Identify which cell holds the provided text, then report its [X, Y] central coordinate. 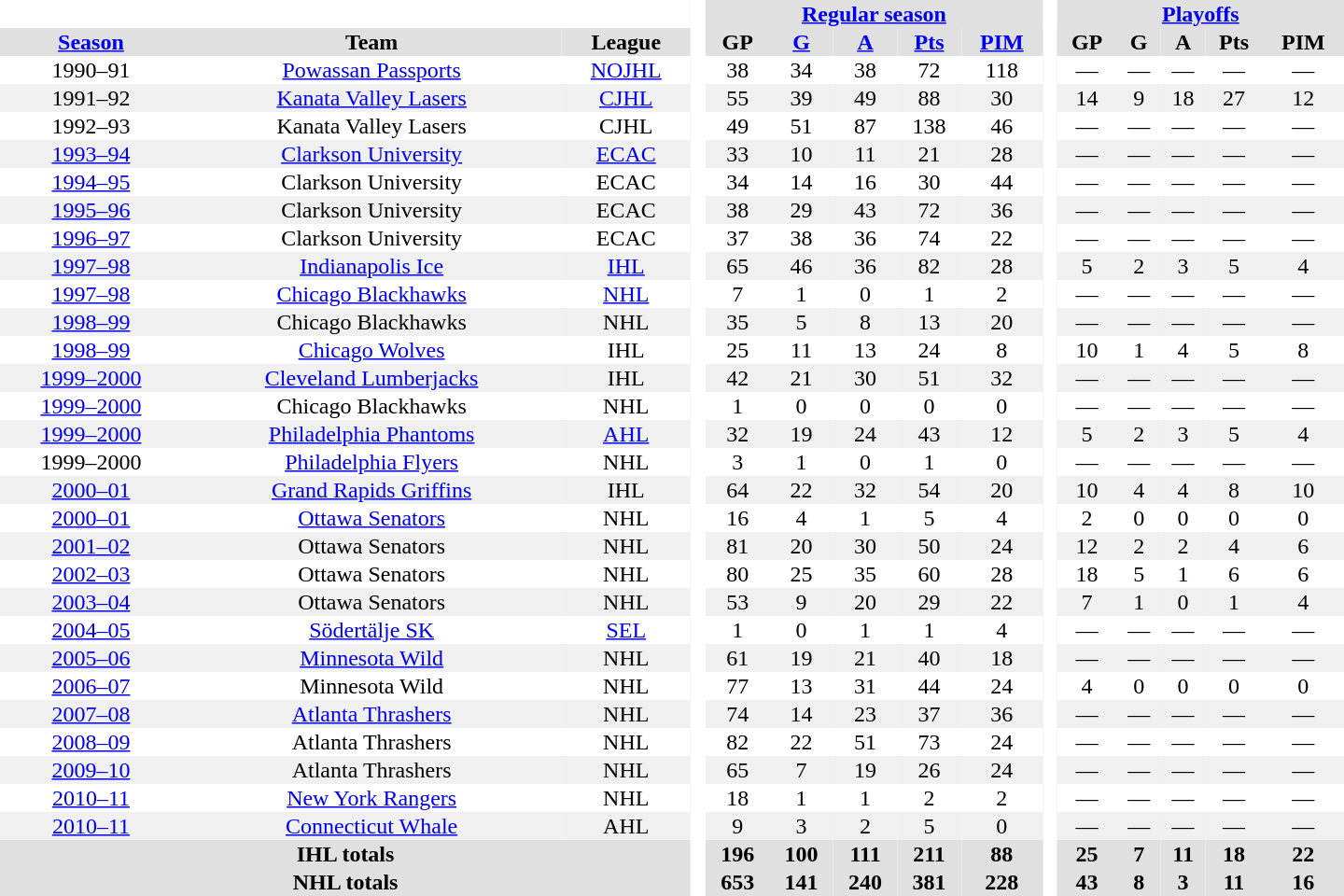
54 [929, 490]
1993–94 [91, 154]
61 [737, 658]
2003–04 [91, 602]
Södertälje SK [371, 630]
NOJHL [625, 70]
2008–09 [91, 742]
111 [865, 854]
2007–08 [91, 714]
1990–91 [91, 70]
2005–06 [91, 658]
SEL [625, 630]
Playoffs [1200, 14]
118 [1002, 70]
1991–92 [91, 98]
New York Rangers [371, 798]
60 [929, 574]
Grand Rapids Griffins [371, 490]
2006–07 [91, 686]
50 [929, 546]
Chicago Wolves [371, 350]
228 [1002, 882]
138 [929, 126]
64 [737, 490]
80 [737, 574]
Cleveland Lumberjacks [371, 378]
2001–02 [91, 546]
Indianapolis Ice [371, 266]
42 [737, 378]
2009–10 [91, 770]
Philadelphia Phantoms [371, 434]
55 [737, 98]
31 [865, 686]
1996–97 [91, 238]
Philadelphia Flyers [371, 462]
NHL totals [345, 882]
Team [371, 42]
2002–03 [91, 574]
1994–95 [91, 182]
33 [737, 154]
IHL totals [345, 854]
23 [865, 714]
26 [929, 770]
Connecticut Whale [371, 826]
196 [737, 854]
211 [929, 854]
39 [801, 98]
40 [929, 658]
381 [929, 882]
100 [801, 854]
1995–96 [91, 210]
87 [865, 126]
Regular season [874, 14]
27 [1234, 98]
141 [801, 882]
2004–05 [91, 630]
81 [737, 546]
League [625, 42]
240 [865, 882]
1992–93 [91, 126]
53 [737, 602]
Powassan Passports [371, 70]
73 [929, 742]
77 [737, 686]
653 [737, 882]
Season [91, 42]
